Detect which cell encompasses the target text, then output its (x, y) center coordinate. 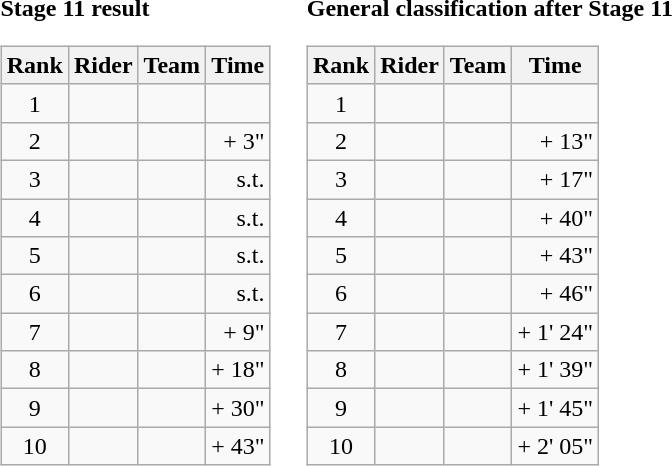
+ 1' 39" (556, 370)
+ 13" (556, 141)
+ 40" (556, 217)
+ 1' 24" (556, 332)
+ 18" (238, 370)
+ 1' 45" (556, 408)
+ 9" (238, 332)
+ 17" (556, 179)
+ 3" (238, 141)
+ 30" (238, 408)
+ 46" (556, 294)
+ 2' 05" (556, 446)
